Scan for the cell matching the given text and deliver its (X, Y) coordinate at center. 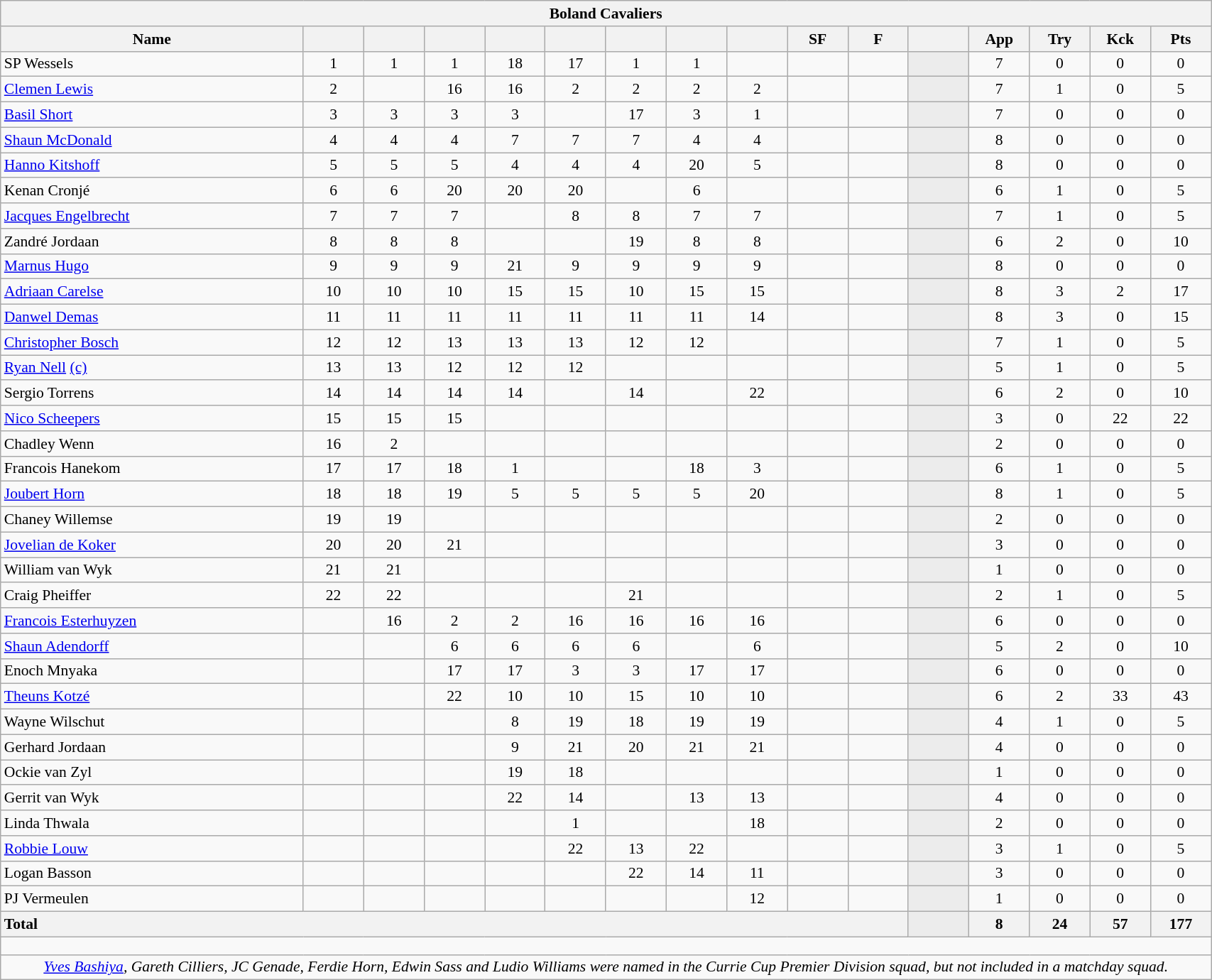
177 (1180, 925)
SF (818, 39)
Ryan Nell (c) (152, 368)
Sergio Torrens (152, 393)
Try (1059, 39)
Kck (1120, 39)
Hanno Kitshoff (152, 165)
Jovelian de Koker (152, 545)
33 (1120, 697)
Name (152, 39)
Linda Thwala (152, 823)
SP Wessels (152, 64)
Clemen Lewis (152, 89)
Adriaan Carelse (152, 292)
PJ Vermeulen (152, 899)
F (878, 39)
Gerhard Jordaan (152, 747)
Shaun Adendorff (152, 646)
Chaney Willemse (152, 520)
Francois Esterhuyzen (152, 621)
Enoch Mnyaka (152, 671)
Jacques Engelbrecht (152, 216)
Boland Cavaliers (606, 13)
Logan Basson (152, 873)
Ockie van Zyl (152, 773)
Pts (1180, 39)
43 (1180, 697)
Nico Scheepers (152, 418)
Danwel Demas (152, 317)
Christopher Bosch (152, 342)
Zandré Jordaan (152, 241)
Basil Short (152, 115)
Total (454, 925)
Kenan Cronjé (152, 191)
57 (1120, 925)
Robbie Louw (152, 849)
Wayne Wilschut (152, 722)
Gerrit van Wyk (152, 798)
24 (1059, 925)
William van Wyk (152, 570)
Shaun McDonald (152, 140)
Joubert Horn (152, 494)
Theuns Kotzé (152, 697)
Craig Pheiffer (152, 596)
App (1000, 39)
Chadley Wenn (152, 444)
Francois Hanekom (152, 469)
Marnus Hugo (152, 266)
